Pinpoint the cell where the given text exists, returning its (x, y) midpoint coordinate. 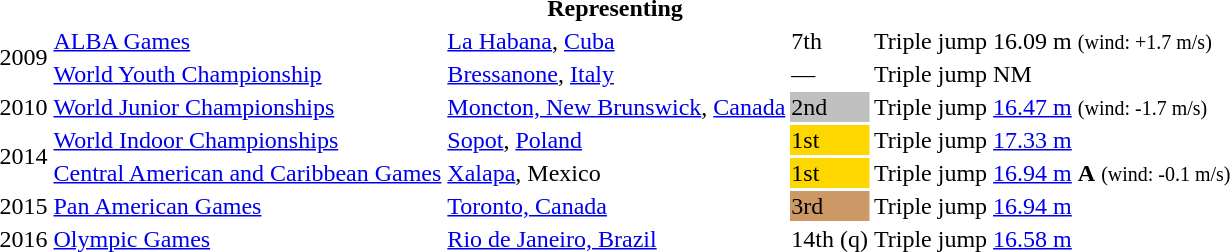
Bressanone, Italy (616, 74)
Moncton, New Brunswick, Canada (616, 107)
World Youth Championship (248, 74)
Xalapa, Mexico (616, 173)
— (830, 74)
La Habana, Cuba (616, 41)
World Junior Championships (248, 107)
Central American and Caribbean Games (248, 173)
7th (830, 41)
Sopot, Poland (616, 140)
World Indoor Championships (248, 140)
ALBA Games (248, 41)
2nd (830, 107)
Pan American Games (248, 206)
Toronto, Canada (616, 206)
3rd (830, 206)
